Find where the given text appears and provide that cell's center as [X, Y] coordinate. 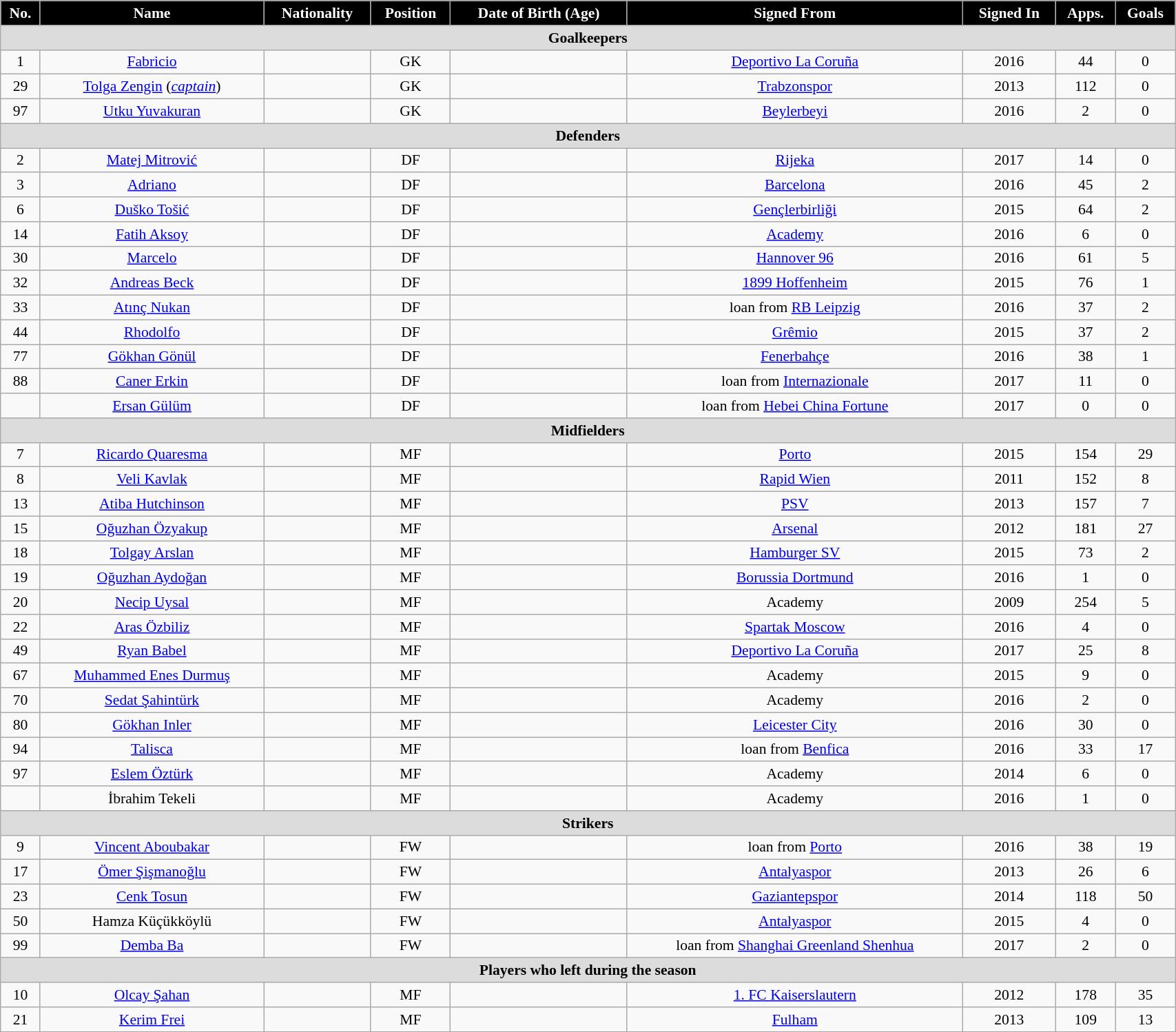
Gökhan Gönül [152, 357]
Apps. [1086, 13]
Oğuzhan Özyakup [152, 528]
Nationality [317, 13]
Necip Uysal [152, 602]
25 [1086, 651]
Porto [795, 455]
10 [21, 995]
loan from Hebei China Fortune [795, 406]
Demba Ba [152, 946]
Barcelona [795, 185]
80 [21, 725]
Grêmio [795, 332]
Rhodolfo [152, 332]
Rapid Wien [795, 479]
Utku Yuvakuran [152, 112]
Leicester City [795, 725]
2009 [1009, 602]
Ryan Babel [152, 651]
Talisca [152, 750]
Signed From [795, 13]
Trabzonspor [795, 87]
Fulham [795, 1020]
loan from Shanghai Greenland Shenhua [795, 946]
26 [1086, 872]
Tolgay Arslan [152, 553]
Atınç Nukan [152, 308]
32 [21, 283]
Hannover 96 [795, 258]
Atiba Hutchinson [152, 504]
Vincent Aboubakar [152, 847]
Spartak Moscow [795, 627]
Gençlerbirliği [795, 209]
Gaziantepspor [795, 897]
Gökhan Inler [152, 725]
49 [21, 651]
Name [152, 13]
Players who left during the season [588, 971]
157 [1086, 504]
Borussia Dortmund [795, 578]
Adriano [152, 185]
loan from Porto [795, 847]
64 [1086, 209]
Strikers [588, 823]
27 [1145, 528]
Andreas Beck [152, 283]
Oğuzhan Aydoğan [152, 578]
112 [1086, 87]
20 [21, 602]
Ricardo Quaresma [152, 455]
2011 [1009, 479]
İbrahim Tekeli [152, 798]
21 [21, 1020]
Fenerbahçe [795, 357]
Veli Kavlak [152, 479]
76 [1086, 283]
Eslem Öztürk [152, 774]
Beylerbeyi [795, 112]
154 [1086, 455]
Marcelo [152, 258]
70 [21, 701]
Arsenal [795, 528]
Tolga Zengin (captain) [152, 87]
Aras Özbiliz [152, 627]
94 [21, 750]
99 [21, 946]
181 [1086, 528]
Olcay Şahan [152, 995]
Goalkeepers [588, 38]
61 [1086, 258]
18 [21, 553]
Cenk Tosun [152, 897]
Fatih Aksoy [152, 234]
Midfielders [588, 431]
Fabricio [152, 62]
23 [21, 897]
11 [1086, 382]
118 [1086, 897]
Date of Birth (Age) [539, 13]
Muhammed Enes Durmuş [152, 676]
178 [1086, 995]
loan from Internazionale [795, 382]
152 [1086, 479]
Kerim Frei [152, 1020]
PSV [795, 504]
45 [1086, 185]
1899 Hoffenheim [795, 283]
Position [411, 13]
Rijeka [795, 161]
Sedat Şahintürk [152, 701]
73 [1086, 553]
109 [1086, 1020]
1. FC Kaiserslautern [795, 995]
Goals [1145, 13]
35 [1145, 995]
loan from Benfica [795, 750]
Caner Erkin [152, 382]
Signed In [1009, 13]
67 [21, 676]
loan from RB Leipzig [795, 308]
Matej Mitrović [152, 161]
Hamburger SV [795, 553]
No. [21, 13]
77 [21, 357]
Ömer Şişmanoğlu [152, 872]
Duško Tošić [152, 209]
22 [21, 627]
3 [21, 185]
Ersan Gülüm [152, 406]
88 [21, 382]
Hamza Küçükköylü [152, 921]
15 [21, 528]
254 [1086, 602]
Defenders [588, 136]
